Detect which cell encompasses the target text, then output its (x, y) center coordinate. 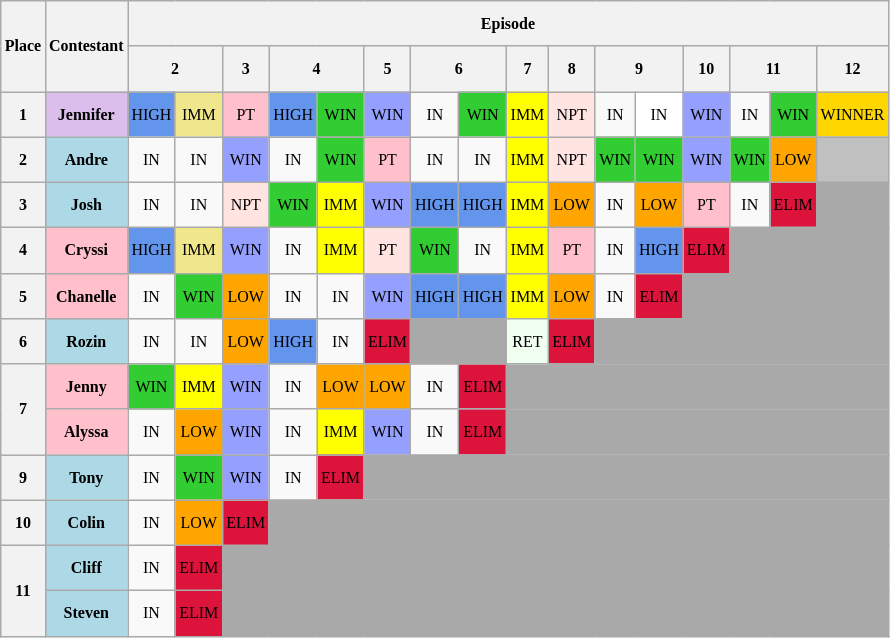
Rozin (86, 340)
Contestant (86, 46)
1 (23, 114)
Jenny (86, 386)
Place (23, 46)
Tony (86, 476)
Steven (86, 612)
8 (572, 68)
Chanelle (86, 296)
Episode (508, 22)
12 (853, 68)
Colin (86, 522)
Jennifer (86, 114)
Cliff (86, 568)
WINNER (853, 114)
Alyssa (86, 432)
Josh (86, 204)
Cryssi (86, 250)
RET (528, 340)
Andre (86, 160)
